Provide the [x, y] coordinate of the cell's center where the given text is located.  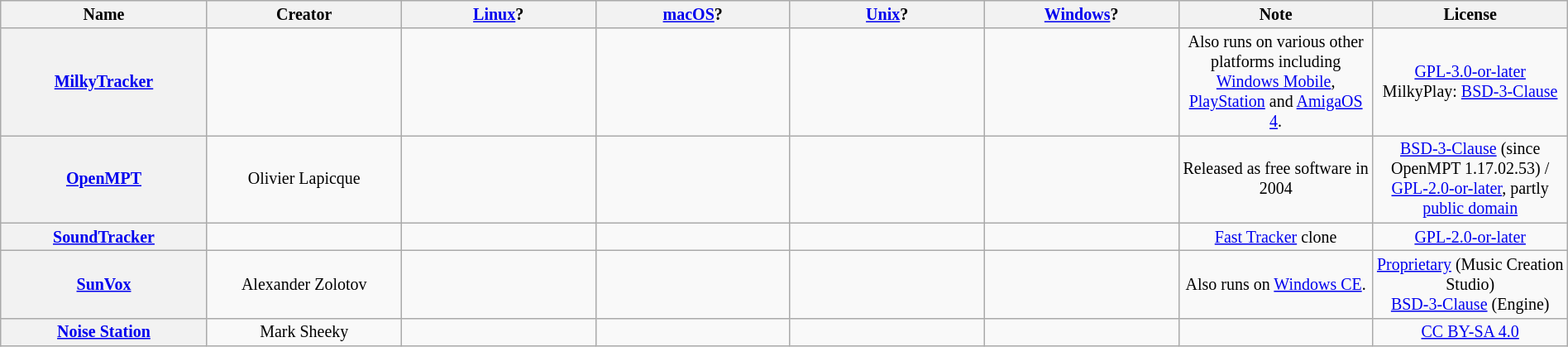
CC BY-SA 4.0 [1470, 331]
BSD-3-Clause (since OpenMPT 1.17.02.53) / GPL-2.0-or-later, partly public domain [1470, 179]
Olivier Lapicque [304, 179]
SunVox [104, 285]
Also runs on Windows CE. [1275, 285]
Linux? [498, 15]
GPL-3.0-or-laterMilkyPlay: BSD-3-Clause [1470, 83]
Note [1275, 15]
GPL-2.0-or-later [1470, 237]
Mark Sheeky [304, 331]
Released as free software in 2004 [1275, 179]
License [1470, 15]
Unix? [887, 15]
Noise Station [104, 331]
Name [104, 15]
macOS? [693, 15]
Proprietary (Music Creation Studio)BSD-3-Clause (Engine) [1470, 285]
Creator [304, 15]
OpenMPT [104, 179]
Fast Tracker clone [1275, 237]
Windows? [1082, 15]
MilkyTracker [104, 83]
Also runs on various other platforms including Windows Mobile, PlayStation and AmigaOS 4. [1275, 83]
Alexander Zolotov [304, 285]
SoundTracker [104, 237]
